Search for the cell housing the specified text and yield its [X, Y] center coordinate. 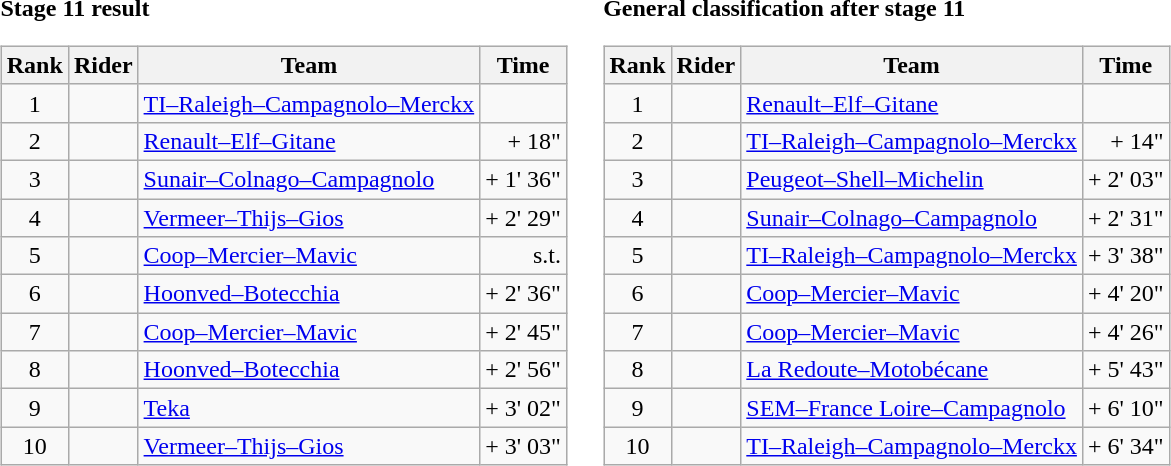
+ 18" [524, 141]
+ 2' 29" [524, 217]
s.t. [524, 256]
+ 14" [1126, 141]
+ 2' 31" [1126, 217]
Peugeot–Shell–Michelin [912, 179]
+ 6' 34" [1126, 446]
La Redoute–Motobécane [912, 370]
+ 3' 02" [524, 408]
+ 3' 38" [1126, 256]
+ 4' 26" [1126, 332]
+ 5' 43" [1126, 370]
SEM–France Loire–Campagnolo [912, 408]
+ 2' 03" [1126, 179]
+ 3' 03" [524, 446]
Teka [309, 408]
+ 1' 36" [524, 179]
+ 4' 20" [1126, 294]
+ 2' 36" [524, 294]
+ 2' 45" [524, 332]
+ 2' 56" [524, 370]
+ 6' 10" [1126, 408]
